Capture the cell that displays the provided text and extract its [X, Y] central coordinate. 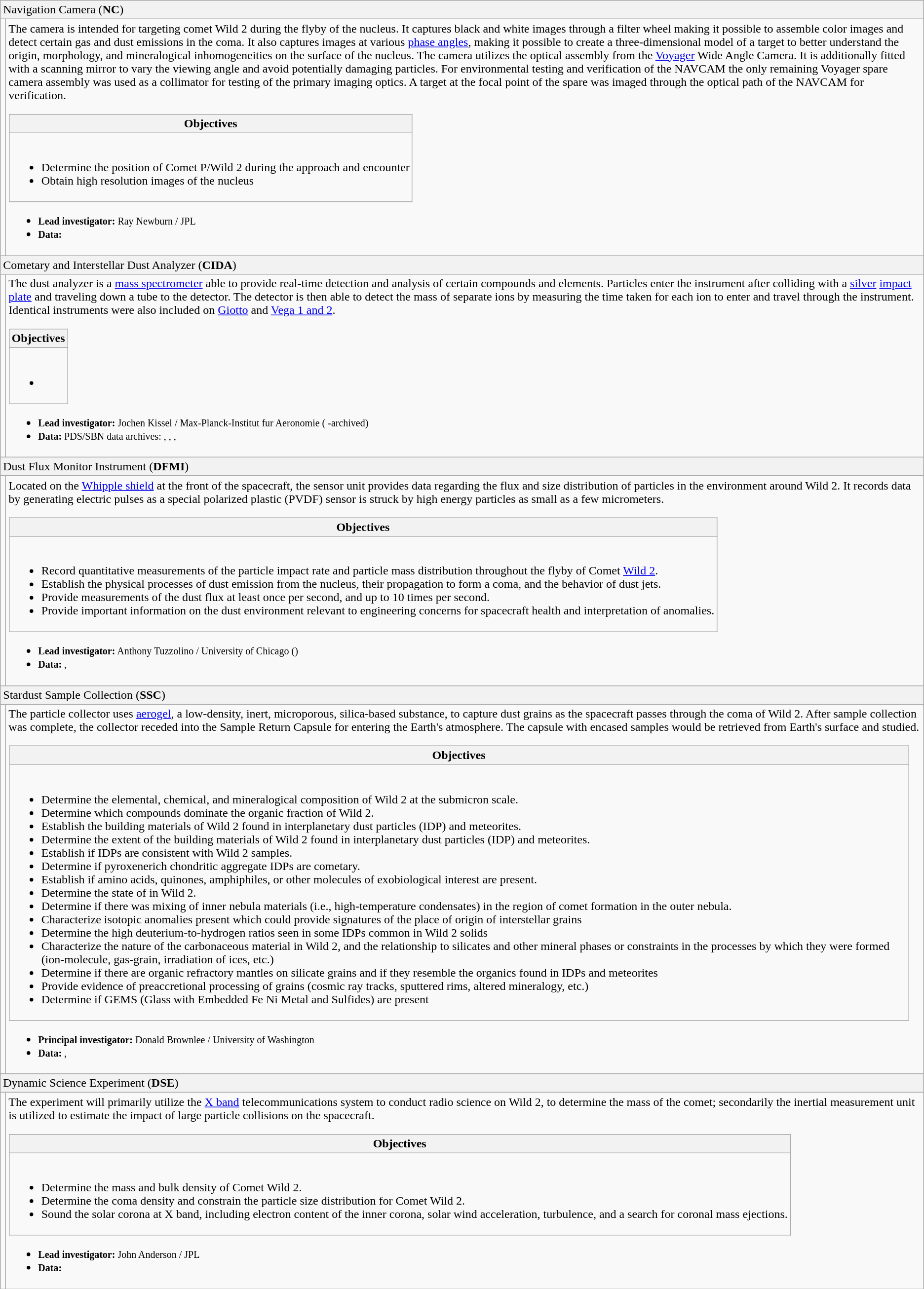
Dynamic Science Experiment (DSE) [462, 1083]
Stardust Sample Collection (SSC) [462, 695]
Dust Flux Monitor Instrument (DFMI) [462, 466]
Navigation Camera (NC) [462, 10]
Determine the position of Comet P/Wild 2 during the approach and encounterObtain high resolution images of the nucleus [210, 167]
Cometary and Interstellar Dust Analyzer (CIDA) [462, 265]
